Provide the (x, y) coordinate of the cell's center where the given text is located.  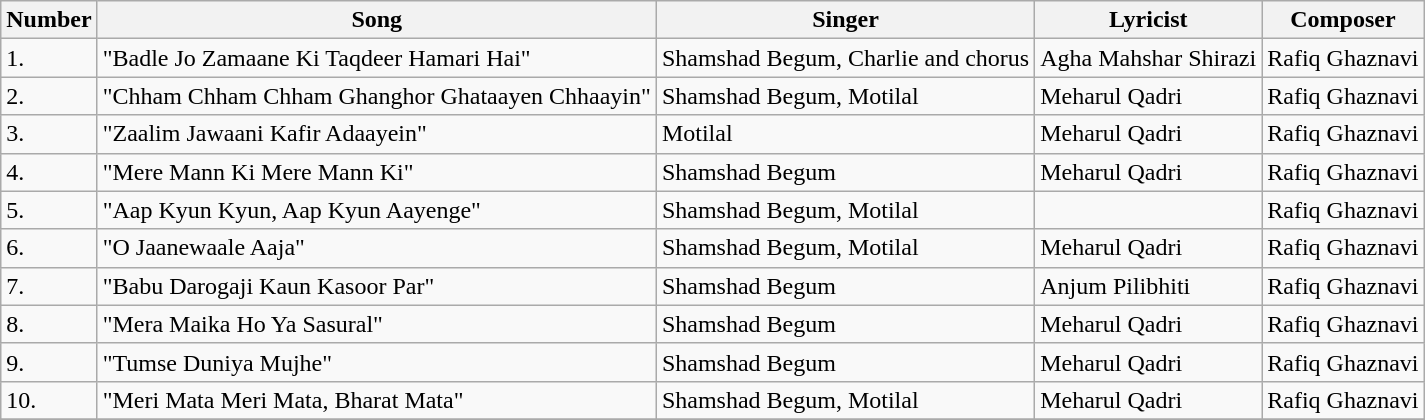
"Badle Jo Zamaane Ki Taqdeer Hamari Hai" (376, 58)
"Tumse Duniya Mujhe" (376, 362)
3. (49, 134)
Singer (845, 20)
"O Jaanewaale Aaja" (376, 248)
"Meri Mata Meri Mata, Bharat Mata" (376, 400)
"Babu Darogaji Kaun Kasoor Par" (376, 286)
"Chham Chham Chham Ghanghor Ghataayen Chhaayin" (376, 96)
Lyricist (1148, 20)
Agha Mahshar Shirazi (1148, 58)
10. (49, 400)
"Mera Maika Ho Ya Sasural" (376, 324)
"Zaalim Jawaani Kafir Adaayein" (376, 134)
Shamshad Begum, Charlie and chorus (845, 58)
1. (49, 58)
Anjum Pilibhiti (1148, 286)
Composer (1343, 20)
Motilal (845, 134)
5. (49, 210)
7. (49, 286)
Number (49, 20)
8. (49, 324)
9. (49, 362)
4. (49, 172)
"Mere Mann Ki Mere Mann Ki" (376, 172)
"Aap Kyun Kyun, Aap Kyun Aayenge" (376, 210)
Song (376, 20)
6. (49, 248)
2. (49, 96)
